Return the (X, Y) coordinate for the center point of the cell that contains the specified text.  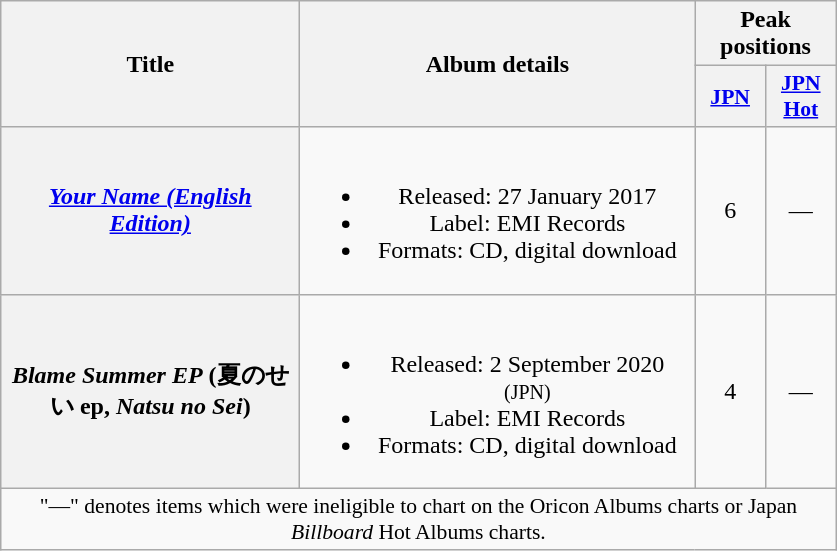
Your Name (English Edition) (150, 210)
Album details (498, 64)
JPN Hot (800, 96)
Blame Summer EP (夏のせい ep, Natsu no Sei) (150, 391)
Peak positions (766, 34)
6 (730, 210)
"—" denotes items which were ineligible to chart on the Oricon Albums charts or Japan Billboard Hot Albums charts. (418, 518)
4 (730, 391)
JPN (730, 96)
Released: 27 January 2017 Label: EMI RecordsFormats: CD, digital download (498, 210)
Released: 2 September 2020 (JPN)Label: EMI RecordsFormats: CD, digital download (498, 391)
Title (150, 64)
